Output the [X, Y] coordinate of the center of the cell containing the given text.  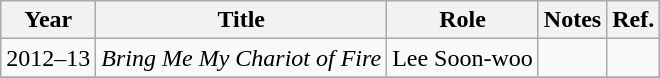
Year [48, 20]
Bring Me My Chariot of Fire [242, 58]
Notes [572, 20]
2012–13 [48, 58]
Role [463, 20]
Lee Soon-woo [463, 58]
Ref. [634, 20]
Title [242, 20]
